Pinpoint the cell where the given text exists, returning its [X, Y] midpoint coordinate. 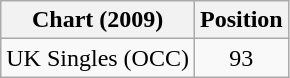
93 [241, 58]
UK Singles (OCC) [98, 58]
Position [241, 20]
Chart (2009) [98, 20]
